Identify which cell holds the provided text, then report its [X, Y] central coordinate. 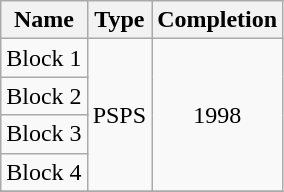
Name [44, 20]
PSPS [119, 115]
Block 1 [44, 58]
Type [119, 20]
1998 [218, 115]
Block 2 [44, 96]
Completion [218, 20]
Block 4 [44, 172]
Block 3 [44, 134]
